Output the (x, y) coordinate of the center of the cell containing the given text.  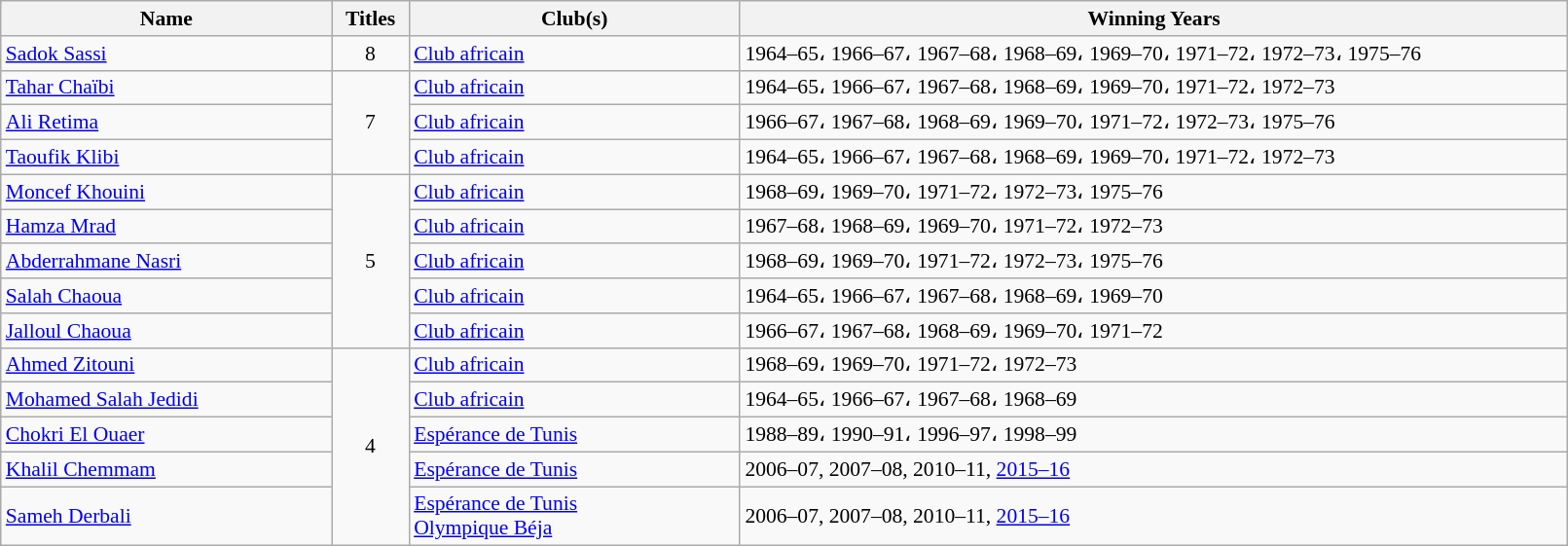
Sameh Derbali (166, 516)
5 (370, 261)
8 (370, 54)
1966–67، 1967–68، 1968–69، 1969–70، 1971–72، 1972–73، 1975–76 (1154, 123)
4 (370, 447)
Winning Years (1154, 18)
Club(s) (574, 18)
7 (370, 123)
Chokri El Ouaer (166, 435)
1964–65، 1966–67، 1967–68، 1968–69 (1154, 400)
Abderrahmane Nasri (166, 262)
Salah Chaoua (166, 296)
Sadok Sassi (166, 54)
Hamza Mrad (166, 227)
Espérance de TunisOlympique Béja (574, 516)
1988–89، 1990–91، 1996–97، 1998–99 (1154, 435)
Moncef Khouini (166, 192)
Name (166, 18)
1966–67، 1967–68، 1968–69، 1969–70، 1971–72 (1154, 331)
Ahmed Zitouni (166, 365)
Khalil Chemmam (166, 469)
Jalloul Chaoua (166, 331)
1964–65، 1966–67، 1967–68، 1968–69، 1969–70، 1971–72، 1972–73، 1975–76 (1154, 54)
Taoufik Klibi (166, 158)
1968–69، 1969–70، 1971–72، 1972–73 (1154, 365)
Titles (370, 18)
Ali Retima (166, 123)
1964–65، 1966–67، 1967–68، 1968–69، 1969–70 (1154, 296)
1967–68، 1968–69، 1969–70، 1971–72، 1972–73 (1154, 227)
Mohamed Salah Jedidi (166, 400)
Tahar Chaïbi (166, 88)
